From the cell containing the given text, extract its center point as (X, Y) coordinate. 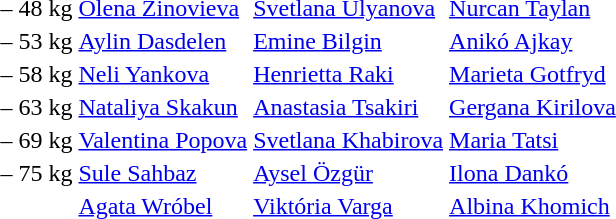
Neli Yankova (163, 74)
Valentina Popova (163, 140)
Henrietta Raki (348, 74)
Nataliya Skakun (163, 107)
Svetlana Khabirova (348, 140)
Aysel Özgür (348, 173)
Sule Sahbaz (163, 173)
Aylin Dasdelen (163, 41)
Anastasia Tsakiri (348, 107)
Emine Bilgin (348, 41)
